Pinpoint the cell where the given text exists, returning its (x, y) midpoint coordinate. 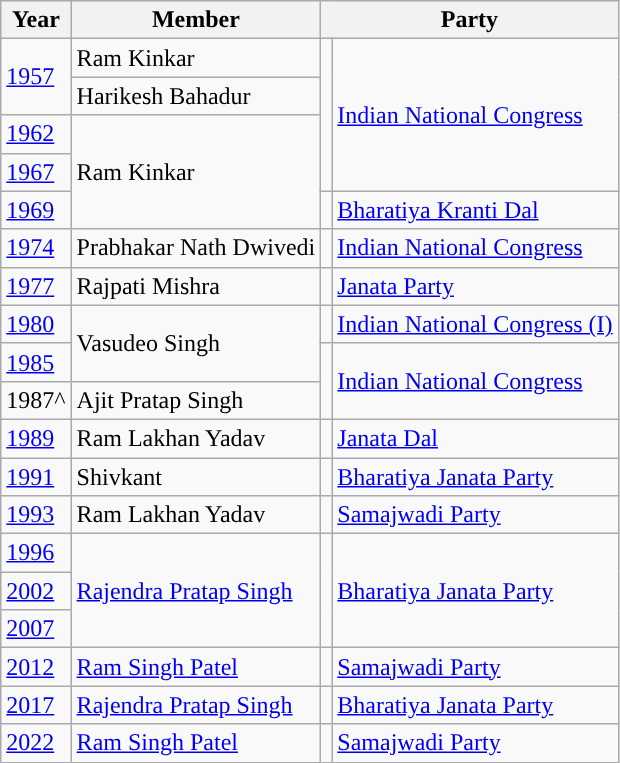
2022 (36, 743)
Vasudeo Singh (196, 343)
1969 (36, 210)
Shivkant (196, 477)
Member (196, 20)
2017 (36, 705)
2007 (36, 629)
2002 (36, 591)
Indian National Congress (I) (475, 324)
1962 (36, 134)
1957 (36, 77)
Year (36, 20)
1991 (36, 477)
1987^ (36, 400)
Harikesh Bahadur (196, 96)
1993 (36, 515)
1989 (36, 438)
1985 (36, 362)
1996 (36, 553)
Party (470, 20)
1974 (36, 248)
1977 (36, 286)
Janata Party (475, 286)
Bharatiya Kranti Dal (475, 210)
2012 (36, 667)
Rajpati Mishra (196, 286)
1967 (36, 172)
1980 (36, 324)
Janata Dal (475, 438)
Prabhakar Nath Dwivedi (196, 248)
Ajit Pratap Singh (196, 400)
